Output the (x, y) coordinate of the center of the cell containing the given text.  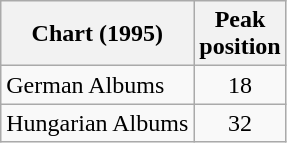
Chart (1995) (98, 34)
German Albums (98, 85)
Hungarian Albums (98, 123)
32 (240, 123)
18 (240, 85)
Peakposition (240, 34)
